Output the [X, Y] coordinate of the center of the cell containing the given text.  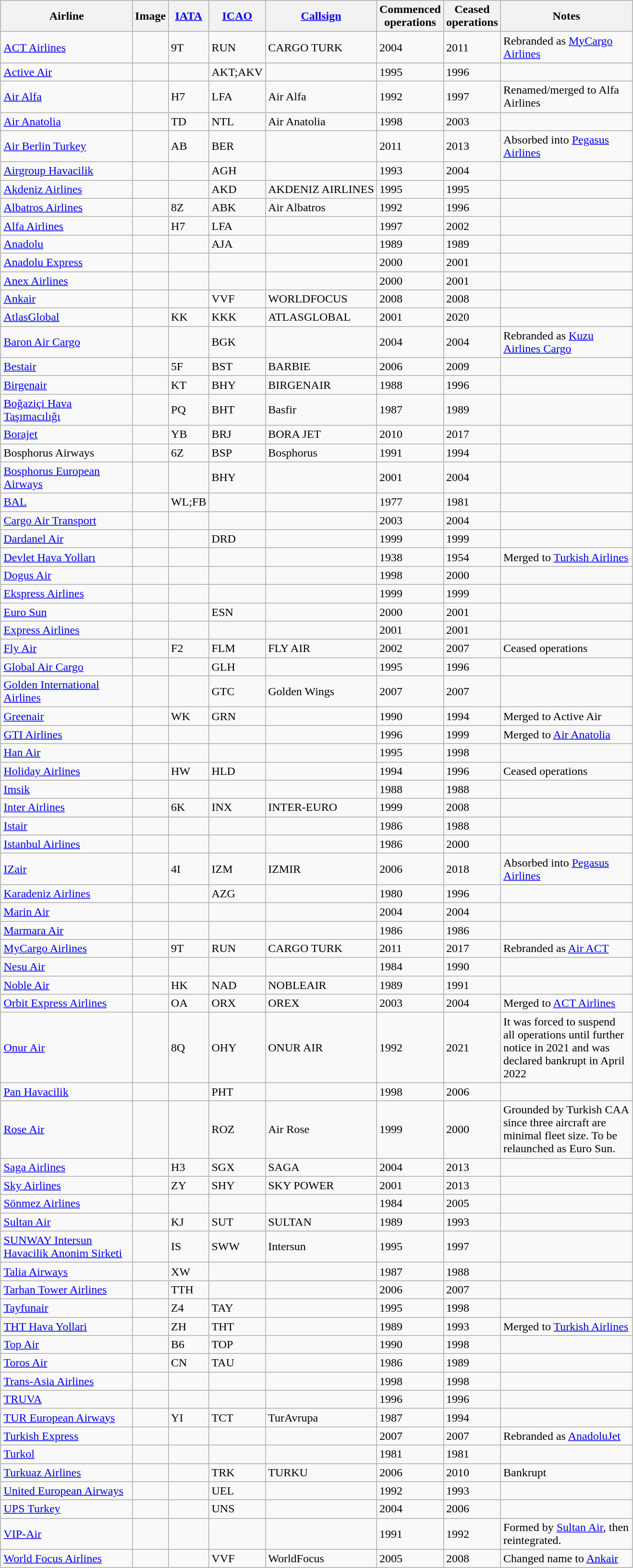
GTI Airlines [67, 735]
BAL [67, 502]
8Z [189, 207]
PQ [189, 410]
ACT Airlines [67, 47]
TRUVA [67, 1399]
Airgroup Havacilik [67, 171]
SGX [237, 1167]
Ekspress Airlines [67, 593]
Han Air [67, 753]
SUNWAY Intersun Havacilik Anonim Sirketi [67, 1246]
Image [151, 16]
WL;FB [189, 502]
BORA JET [321, 434]
2018 [472, 869]
BIRGENAIR [321, 385]
Inter Airlines [67, 808]
6K [189, 808]
KJ [189, 1222]
ORX [237, 1003]
Fly Air [67, 649]
Bestair [67, 367]
ROZ [237, 1129]
Greenair [67, 716]
BARBIE [321, 367]
NTL [237, 121]
OA [189, 1003]
DRD [237, 539]
THT Hava Yollari [67, 1327]
TURKU [321, 1472]
BRJ [237, 434]
Nesu Air [67, 967]
Imsik [67, 789]
UNS [237, 1509]
ICAO [237, 16]
1980 [410, 893]
KT [189, 385]
Anex Airlines [67, 281]
Trans-Asia Airlines [67, 1381]
Turkol [67, 1454]
It was forced to suspend all operations until further notice in 2021 and was declared bankrupt in April 2022 [566, 1048]
TOP [237, 1345]
UPS Turkey [67, 1509]
F2 [189, 649]
Express Airlines [67, 630]
ABK [237, 207]
Z4 [189, 1308]
Marmara Air [67, 930]
SULTAN [321, 1222]
Bosphorus [321, 453]
CN [189, 1363]
ZH [189, 1327]
Borajet [67, 434]
Air Rose [321, 1129]
AKD [237, 189]
Boğaziçi Hava Taşımacılığı [67, 410]
GLH [237, 667]
TCT [237, 1418]
Rose Air [67, 1129]
Active Air [67, 72]
Global Air Cargo [67, 667]
6Z [189, 453]
Albatros Airlines [67, 207]
4I [189, 869]
AJA [237, 244]
Dardanel Air [67, 539]
Dogus Air [67, 575]
Golden International Airlines [67, 691]
AtlasGlobal [67, 317]
Merged to Active Air [566, 716]
2009 [472, 367]
TRK [237, 1472]
IS [189, 1246]
KK [189, 317]
BER [237, 146]
THT [237, 1327]
TAU [237, 1363]
BST [237, 367]
SUT [237, 1222]
Rebranded as Air ACT [566, 949]
Ankair [67, 299]
AKDENIZ AIRLINES [321, 189]
Holiday Airlines [67, 771]
World Focus Airlines [67, 1558]
HLD [237, 771]
GTC [237, 691]
PHT [237, 1092]
ESN [237, 612]
SHY [237, 1185]
WK [189, 716]
Rebranded as MyCargo Airlines [566, 47]
TTH [189, 1290]
Renamed/merged to Alfa Airlines [566, 97]
TD [189, 121]
Merged to Air Anatolia [566, 735]
FLM [237, 649]
Rebranded as Kuzu Airlines Cargo [566, 342]
YB [189, 434]
Grounded by Turkish CAA since three aircraft are minimal fleet size. To be relaunched as Euro Sun. [566, 1129]
Commencedoperations [410, 16]
Noble Air [67, 985]
AKT;AKV [237, 72]
WORLDFOCUS [321, 299]
ATLASGLOBAL [321, 317]
Cargo Air Transport [67, 520]
1938 [410, 557]
Talia Airways [67, 1271]
IATA [189, 16]
Istanbul Airlines [67, 844]
2021 [472, 1048]
Karadeniz Airlines [67, 893]
Turkish Express [67, 1436]
Tayfunair [67, 1308]
Baron Air Cargo [67, 342]
INTER-EURO [321, 808]
Merged to ACT Airlines [566, 1003]
YI [189, 1418]
AZG [237, 893]
Changed name to Ankair [566, 1558]
Basfir [321, 410]
2020 [472, 317]
NAD [237, 985]
Birgenair [67, 385]
Devlet Hava Yolları [67, 557]
B6 [189, 1345]
Orbit Express Airlines [67, 1003]
Bosphorus European Airways [67, 477]
Saga Airlines [67, 1167]
1977 [410, 502]
Akdeniz Airlines [67, 189]
TUR European Airways [67, 1418]
OHY [237, 1048]
BSP [237, 453]
Sönmez Airlines [67, 1204]
IZair [67, 869]
IZM [237, 869]
8Q [189, 1048]
Air Berlin Turkey [67, 146]
Callsign [321, 16]
Formed by Sultan Air, then reintegrated. [566, 1533]
H3 [189, 1167]
5F [189, 367]
MyCargo Airlines [67, 949]
Intersun [321, 1246]
XW [189, 1271]
Airline [67, 16]
FLY AIR [321, 649]
TurAvrupa [321, 1418]
Ceasedoperations [472, 16]
UEL [237, 1491]
Notes [566, 16]
Sultan Air [67, 1222]
GRN [237, 716]
Onur Air [67, 1048]
Bankrupt [566, 1472]
NOBLEAIR [321, 985]
Sky Airlines [67, 1185]
IZMIR [321, 869]
Pan Havacilik [67, 1092]
Air Albatros [321, 207]
Anadolu Express [67, 262]
SAGA [321, 1167]
TAY [237, 1308]
Golden Wings [321, 691]
OREX [321, 1003]
Tarhan Tower Airlines [67, 1290]
Rebranded as AnadoluJet [566, 1436]
SKY POWER [321, 1185]
AGH [237, 171]
Turkuaz Airlines [67, 1472]
Bosphorus Airways [67, 453]
ZY [189, 1185]
Alfa Airlines [67, 226]
Top Air [67, 1345]
HK [189, 985]
Euro Sun [67, 612]
INX [237, 808]
Anadolu [67, 244]
Marin Air [67, 912]
ONUR AIR [321, 1048]
Toros Air [67, 1363]
Istair [67, 826]
HW [189, 771]
BHT [237, 410]
KKK [237, 317]
VIP-Air [67, 1533]
SWW [237, 1246]
AB [189, 146]
1954 [472, 557]
BGK [237, 342]
WorldFocus [321, 1558]
United European Airways [67, 1491]
